From the cell containing the given text, extract its center point as [X, Y] coordinate. 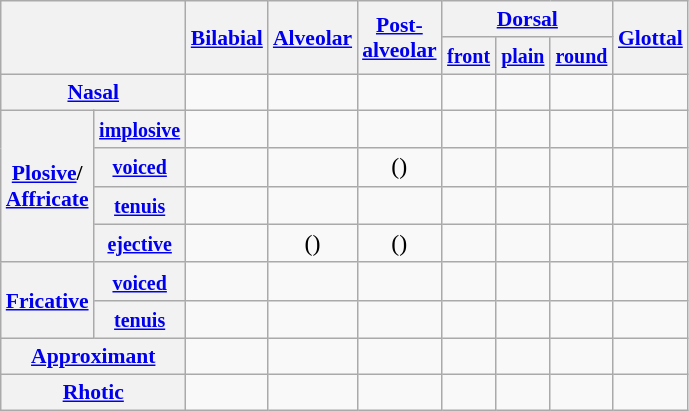
Dorsal [528, 19]
plain [523, 55]
Nasal [94, 92]
Fricative [48, 300]
Plosive/Affricate [48, 186]
round [582, 55]
implosive [140, 129]
front [469, 55]
Glottal [650, 38]
Bilabial [227, 38]
Rhotic [94, 392]
Alveolar [312, 38]
Approximant [94, 356]
Post-alveolar [399, 38]
ejective [140, 243]
